Provide the (x, y) coordinate of the cell's center where the given text is located.  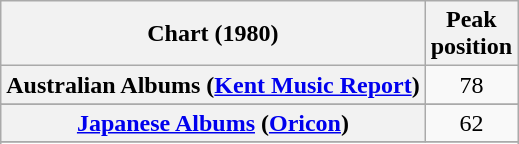
Chart (1980) (213, 34)
62 (471, 123)
Peakposition (471, 34)
Australian Albums (Kent Music Report) (213, 85)
78 (471, 85)
Japanese Albums (Oricon) (213, 123)
